Capture the cell that displays the provided text and extract its (X, Y) central coordinate. 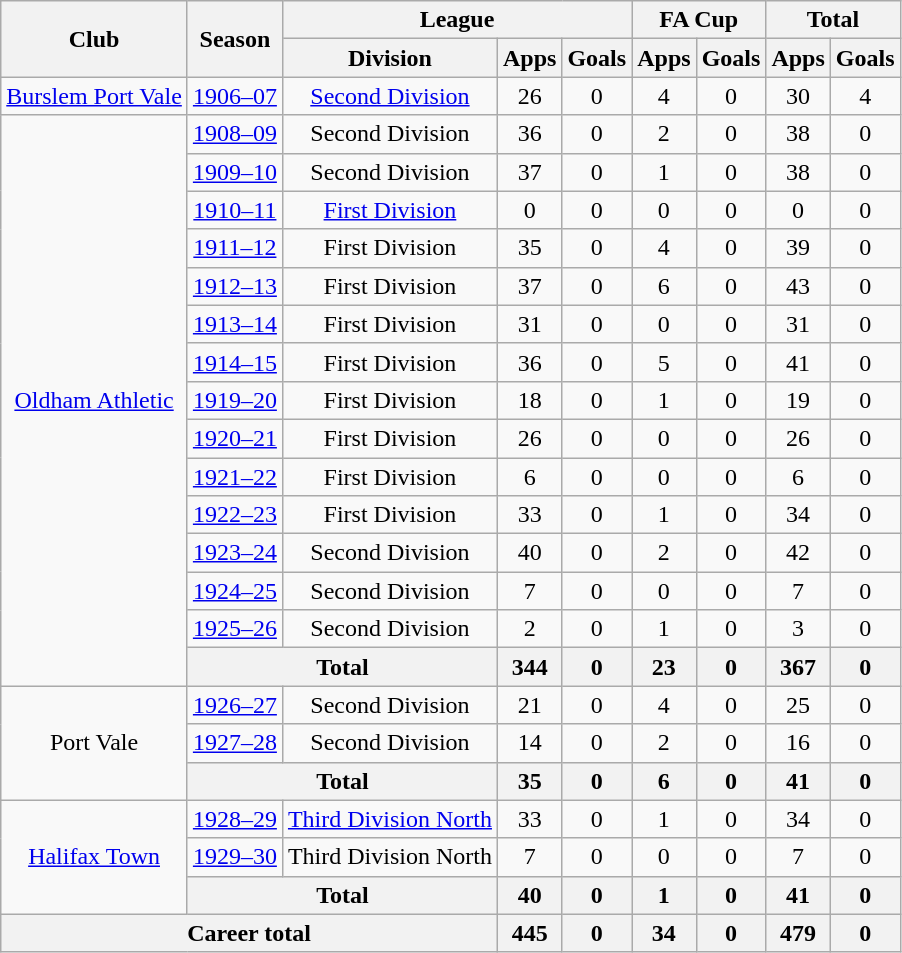
479 (798, 933)
30 (798, 96)
Oldham Athletic (94, 400)
FA Cup (699, 20)
Halifax Town (94, 857)
1923–24 (234, 553)
1910–11 (234, 210)
1928–29 (234, 819)
1919–20 (234, 400)
39 (798, 248)
1929–30 (234, 857)
43 (798, 286)
1908–09 (234, 134)
21 (529, 705)
1924–25 (234, 591)
5 (664, 362)
1922–23 (234, 515)
1912–13 (234, 286)
19 (798, 400)
Port Vale (94, 743)
14 (529, 743)
Career total (250, 933)
344 (529, 667)
16 (798, 743)
1926–27 (234, 705)
1920–21 (234, 438)
1909–10 (234, 172)
1914–15 (234, 362)
42 (798, 553)
3 (798, 629)
18 (529, 400)
Season (234, 39)
25 (798, 705)
League (456, 20)
1906–07 (234, 96)
367 (798, 667)
1925–26 (234, 629)
1921–22 (234, 477)
Burslem Port Vale (94, 96)
23 (664, 667)
445 (529, 933)
Club (94, 39)
Division (390, 58)
1927–28 (234, 743)
1913–14 (234, 324)
1911–12 (234, 248)
